Find where the given text appears and provide that cell's center as [x, y] coordinate. 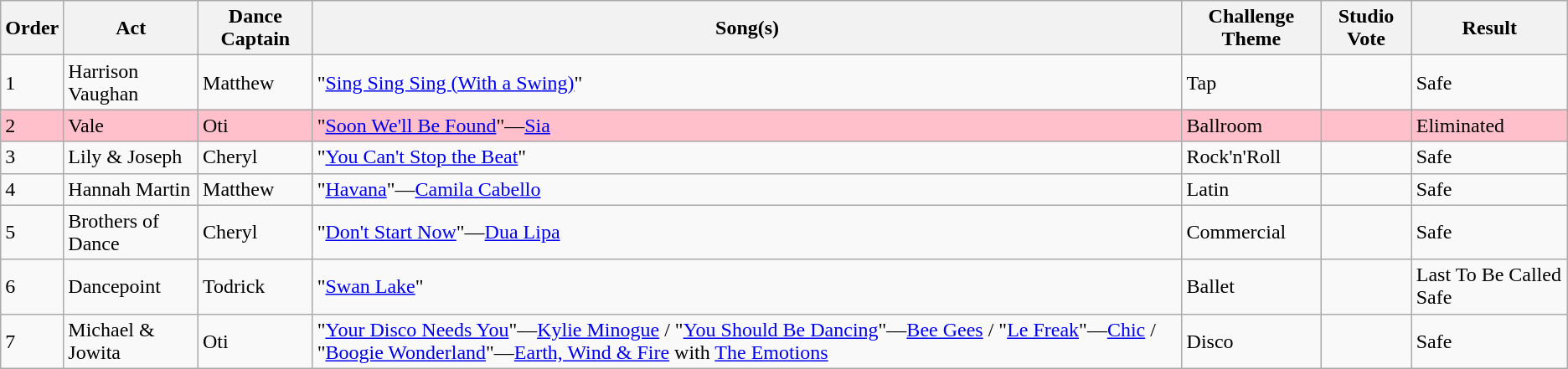
"Sing Sing Sing (With a Swing)" [747, 82]
"Soon We'll Be Found"—Sia [747, 126]
Todrick [256, 286]
Brothers of Dance [131, 233]
Michael & Jowita [131, 341]
Commercial [1251, 233]
Disco [1251, 341]
Studio Vote [1366, 28]
1 [32, 82]
Result [1489, 28]
Rock'n'Roll [1251, 157]
Eliminated [1489, 126]
3 [32, 157]
Dance Captain [256, 28]
Challenge Theme [1251, 28]
"Havana"—Camila Cabello [747, 189]
"You Can't Stop the Beat" [747, 157]
Ballroom [1251, 126]
Song(s) [747, 28]
7 [32, 341]
Tap [1251, 82]
2 [32, 126]
6 [32, 286]
Order [32, 28]
Latin [1251, 189]
Lily & Joseph [131, 157]
Hannah Martin [131, 189]
"Don't Start Now"—Dua Lipa [747, 233]
Act [131, 28]
Last To Be Called Safe [1489, 286]
Dancepoint [131, 286]
5 [32, 233]
4 [32, 189]
"Swan Lake" [747, 286]
Harrison Vaughan [131, 82]
Ballet [1251, 286]
Vale [131, 126]
"Your Disco Needs You"—Kylie Minogue / "You Should Be Dancing"—Bee Gees / "Le Freak"—Chic / "Boogie Wonderland"—Earth, Wind & Fire with The Emotions [747, 341]
